For the text-containing cell, return its midpoint in [X, Y] coordinate format. 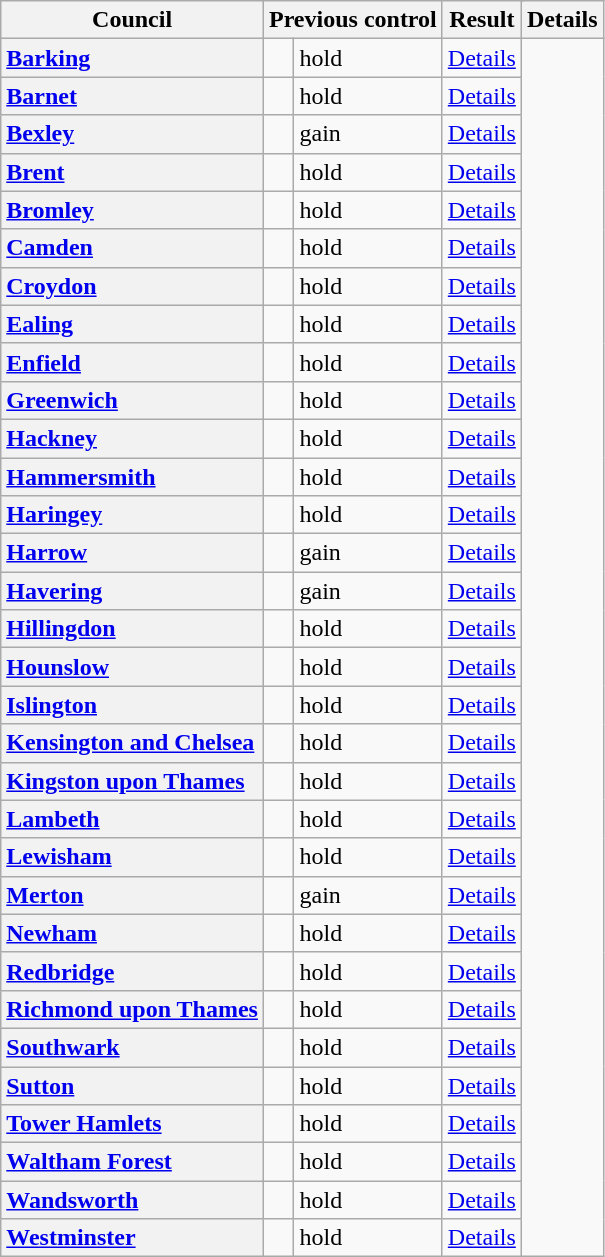
Croydon [132, 286]
Result [482, 20]
Greenwich [132, 400]
Kingston upon Thames [132, 781]
Richmond upon Thames [132, 1009]
Lewisham [132, 857]
Lambeth [132, 819]
Westminster [132, 1238]
Haringey [132, 515]
Newham [132, 933]
Enfield [132, 362]
Barking [132, 58]
Camden [132, 248]
Harrow [132, 553]
Barnet [132, 96]
Merton [132, 895]
Bexley [132, 134]
Ealing [132, 324]
Kensington and Chelsea [132, 743]
Hounslow [132, 667]
Wandsworth [132, 1200]
Council [132, 20]
Redbridge [132, 971]
Brent [132, 172]
Tower Hamlets [132, 1124]
Waltham Forest [132, 1162]
Southwark [132, 1047]
Havering [132, 591]
Bromley [132, 210]
Hammersmith [132, 477]
Previous control [352, 20]
Hillingdon [132, 629]
Hackney [132, 438]
Sutton [132, 1085]
Islington [132, 705]
